Search for the cell housing the specified text and yield its [X, Y] center coordinate. 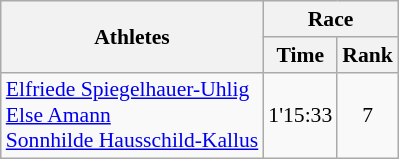
Rank [368, 55]
Time [300, 55]
7 [368, 116]
Elfriede Spiegelhauer-UhligElse AmannSonnhilde Hausschild-Kallus [132, 116]
Race [330, 19]
Athletes [132, 36]
1'15:33 [300, 116]
